Detect which cell encompasses the target text, then output its [X, Y] center coordinate. 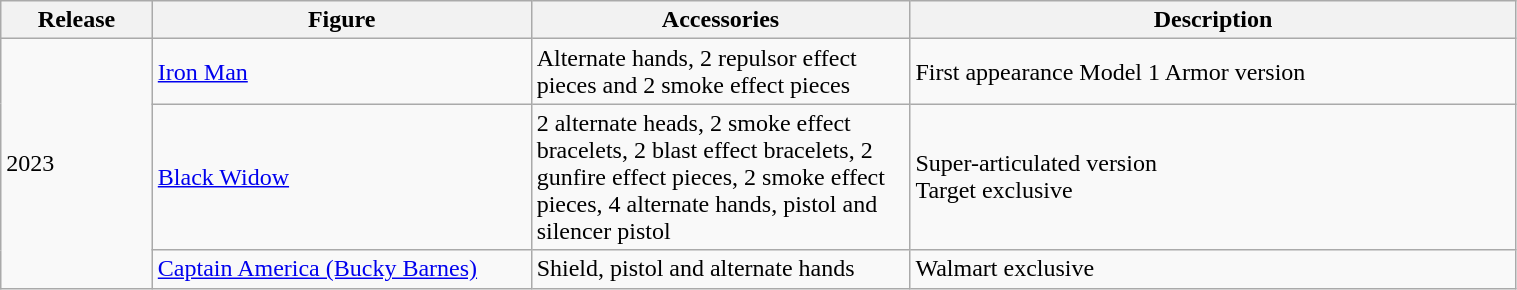
Black Widow [342, 177]
Accessories [720, 20]
Super-articulated versionTarget exclusive [1213, 177]
2023 [77, 164]
Iron Man [342, 72]
Alternate hands, 2 repulsor effect pieces and 2 smoke effect pieces [720, 72]
First appearance Model 1 Armor version [1213, 72]
Release [77, 20]
Description [1213, 20]
Shield, pistol and alternate hands [720, 269]
Walmart exclusive [1213, 269]
Captain America (Bucky Barnes) [342, 269]
Figure [342, 20]
